Provide the (X, Y) coordinate of the cell's center where the given text is located.  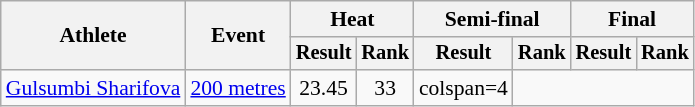
Final (632, 19)
Semi-final (492, 19)
colspan=4 (464, 88)
Athlete (94, 36)
Gulsumbi Sharifova (94, 88)
23.45 (324, 88)
Event (238, 36)
200 metres (238, 88)
33 (385, 88)
Heat (352, 19)
